Return the (X, Y) coordinate for the center point of the cell that contains the specified text.  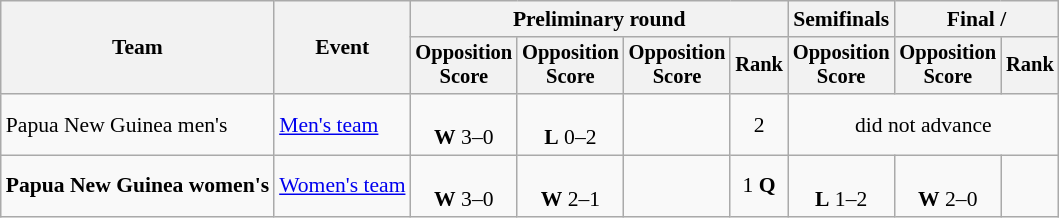
Semifinals (842, 19)
L 0–2 (570, 124)
1 Q (759, 186)
Final / (976, 19)
Men's team (342, 124)
W 2–1 (570, 186)
Papua New Guinea men's (138, 124)
L 1–2 (842, 186)
did not advance (924, 124)
2 (759, 124)
Preliminary round (600, 19)
Team (138, 48)
Event (342, 48)
Women's team (342, 186)
W 2–0 (948, 186)
Papua New Guinea women's (138, 186)
